From the cell containing the given text, extract its center point as (x, y) coordinate. 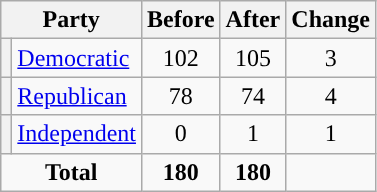
Republican (77, 96)
Party (72, 20)
Independent (77, 134)
Change (331, 20)
After (253, 20)
Before (180, 20)
3 (331, 58)
105 (253, 58)
74 (253, 96)
0 (180, 134)
102 (180, 58)
Democratic (77, 58)
Total (72, 172)
4 (331, 96)
78 (180, 96)
